Provide the [x, y] coordinate of the cell's center where the given text is located.  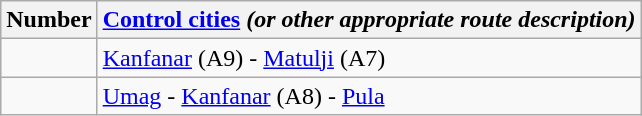
Number [49, 20]
Control cities (or other appropriate route description) [369, 20]
Kanfanar (A9) - Matulji (A7) [369, 58]
Umag - Kanfanar (A8) - Pula [369, 96]
